Output the [x, y] coordinate of the center of the cell containing the given text.  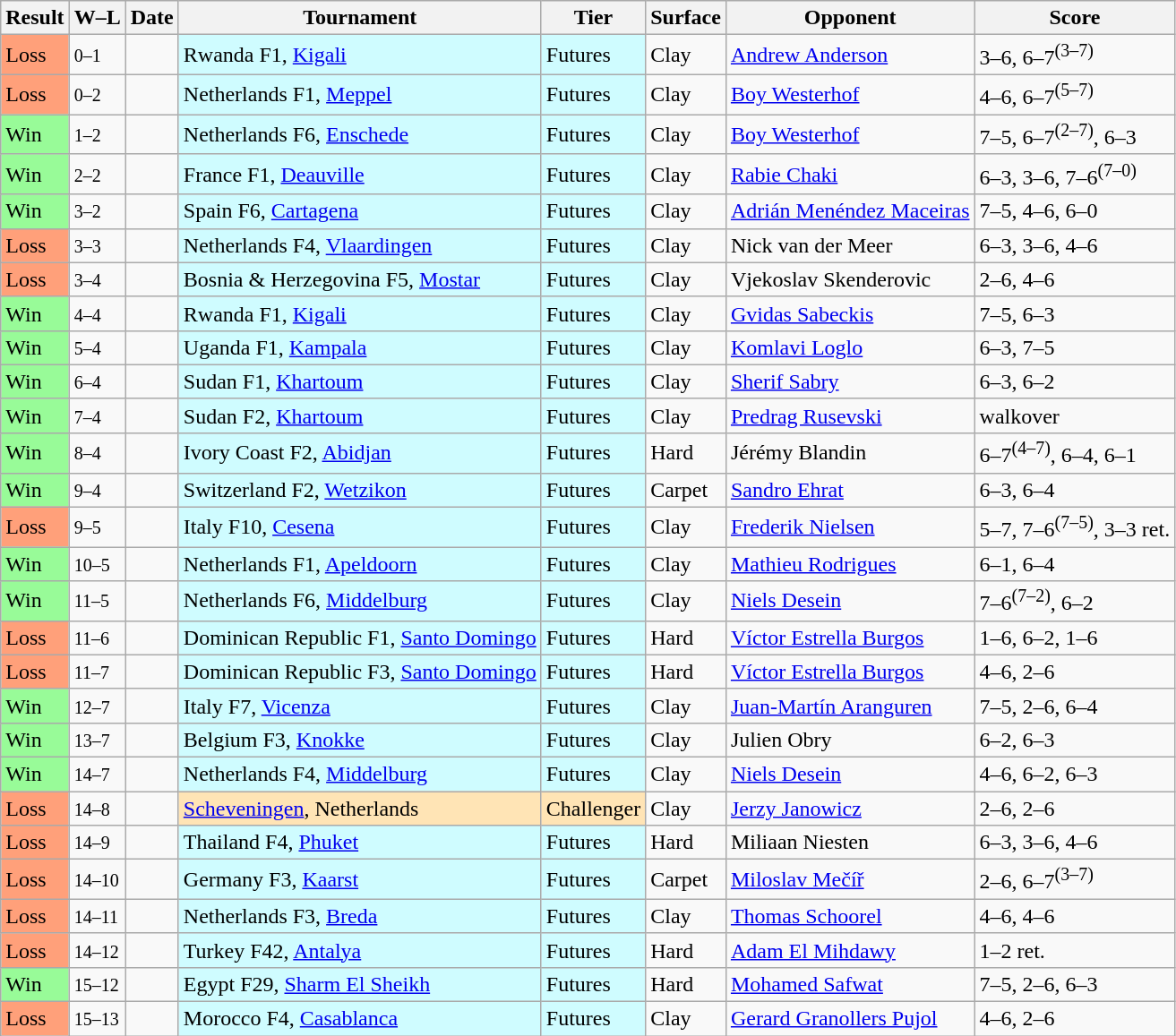
Egypt F29, Sharm El Sheikh [360, 984]
8–4 [97, 453]
Scheveningen, Netherlands [360, 809]
France F1, Deauville [360, 174]
Juan-Martín Aranguren [850, 706]
7–5, 6–7(2–7), 6–3 [1075, 134]
0–1 [97, 56]
Netherlands F6, Middelburg [360, 602]
15–12 [97, 984]
Gerard Granollers Pujol [850, 1018]
Turkey F42, Antalya [360, 950]
4–6, 6–7(5–7) [1075, 95]
Netherlands F1, Meppel [360, 95]
Opponent [850, 18]
Julien Obry [850, 740]
Jerzy Janowicz [850, 809]
15–13 [97, 1018]
Rabie Chaki [850, 174]
2–6, 2–6 [1075, 809]
Challenger [593, 809]
12–7 [97, 706]
0–2 [97, 95]
Nick van der Meer [850, 245]
6–3, 7–5 [1075, 347]
14–9 [97, 843]
Adam El Mihdawy [850, 950]
Gvidas Sabeckis [850, 313]
2–6, 6–7(3–7) [1075, 879]
11–5 [97, 602]
6–3, 6–2 [1075, 381]
9–4 [97, 490]
6–1, 6–4 [1075, 564]
Spain F6, Cartagena [360, 211]
Switzerland F2, Wetzikon [360, 490]
Netherlands F4, Middelburg [360, 775]
1–2 [97, 134]
walkover [1075, 415]
1–6, 6–2, 1–6 [1075, 638]
Vjekoslav Skenderovic [850, 279]
6–2, 6–3 [1075, 740]
Mohamed Safwat [850, 984]
Tier [593, 18]
Ivory Coast F2, Abidjan [360, 453]
Sherif Sabry [850, 381]
Predrag Rusevski [850, 415]
13–7 [97, 740]
Netherlands F1, Apeldoorn [360, 564]
Netherlands F3, Breda [360, 916]
Result [35, 18]
Thomas Schoorel [850, 916]
Andrew Anderson [850, 56]
Surface [686, 18]
7–5, 2–6, 6–3 [1075, 984]
Miloslav Mečíř [850, 879]
14–11 [97, 916]
3–2 [97, 211]
Uganda F1, Kampala [360, 347]
3–3 [97, 245]
W–L [97, 18]
11–7 [97, 672]
2–2 [97, 174]
Sudan F2, Khartoum [360, 415]
Germany F3, Kaarst [360, 879]
14–12 [97, 950]
Netherlands F4, Vlaardingen [360, 245]
Frederik Nielsen [850, 527]
Italy F10, Cesena [360, 527]
Thailand F4, Phuket [360, 843]
6–3, 6–4 [1075, 490]
14–8 [97, 809]
7–4 [97, 415]
7–5, 2–6, 6–4 [1075, 706]
Italy F7, Vicenza [360, 706]
Komlavi Loglo [850, 347]
7–5, 6–3 [1075, 313]
7–6(7–2), 6–2 [1075, 602]
1–2 ret. [1075, 950]
4–6, 6–2, 6–3 [1075, 775]
Miliaan Niesten [850, 843]
Tournament [360, 18]
Date [152, 18]
4–6, 4–6 [1075, 916]
14–10 [97, 879]
6–4 [97, 381]
Bosnia & Herzegovina F5, Mostar [360, 279]
6–3, 3–6, 7–6(7–0) [1075, 174]
Belgium F3, Knokke [360, 740]
6–7(4–7), 6–4, 6–1 [1075, 453]
Sandro Ehrat [850, 490]
Mathieu Rodrigues [850, 564]
7–5, 4–6, 6–0 [1075, 211]
3–6, 6–7(3–7) [1075, 56]
Dominican Republic F3, Santo Domingo [360, 672]
5–4 [97, 347]
Adrián Menéndez Maceiras [850, 211]
Netherlands F6, Enschede [360, 134]
5–7, 7–6(7–5), 3–3 ret. [1075, 527]
Score [1075, 18]
Sudan F1, Khartoum [360, 381]
14–7 [97, 775]
Dominican Republic F1, Santo Domingo [360, 638]
11–6 [97, 638]
Jérémy Blandin [850, 453]
10–5 [97, 564]
4–4 [97, 313]
2–6, 4–6 [1075, 279]
Morocco F4, Casablanca [360, 1018]
9–5 [97, 527]
3–4 [97, 279]
